Output the [X, Y] coordinate of the center of the cell containing the given text.  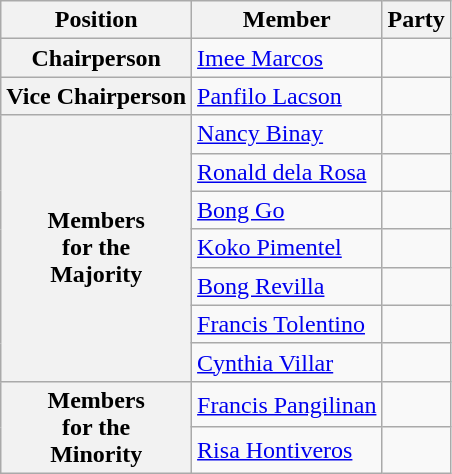
Bong Revilla [287, 286]
Cynthia Villar [287, 362]
Ronald dela Rosa [287, 172]
Imee Marcos [287, 58]
Risa Hontiveros [287, 450]
Bong Go [287, 210]
Panfilo Lacson [287, 96]
Nancy Binay [287, 134]
Membersfor theMajority [96, 248]
Party [416, 20]
Koko Pimentel [287, 248]
Membersfor theMinority [96, 427]
Chairperson [96, 58]
Francis Tolentino [287, 324]
Vice Chairperson [96, 96]
Position [96, 20]
Francis Pangilinan [287, 404]
Member [287, 20]
